Capture the cell that displays the provided text and extract its (X, Y) central coordinate. 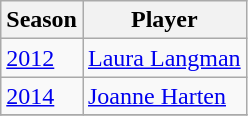
2014 (42, 96)
Laura Langman (164, 58)
Season (42, 20)
Player (164, 20)
2012 (42, 58)
Joanne Harten (164, 96)
